Output the (x, y) coordinate of the center of the cell containing the given text.  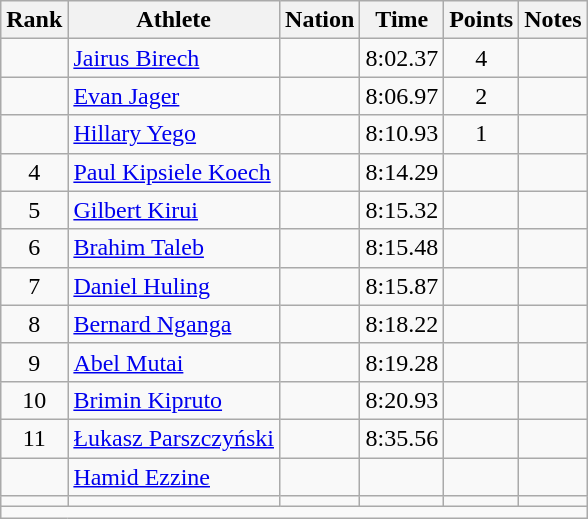
Daniel Huling (174, 286)
1 (482, 134)
Nation (320, 20)
Athlete (174, 20)
8:10.93 (402, 134)
8:18.22 (402, 324)
Brahim Taleb (174, 248)
8:20.93 (402, 400)
Abel Mutai (174, 362)
8:14.29 (402, 172)
8:06.97 (402, 96)
10 (34, 400)
8:19.28 (402, 362)
6 (34, 248)
Evan Jager (174, 96)
8:15.48 (402, 248)
2 (482, 96)
Points (482, 20)
Hamid Ezzine (174, 477)
8:15.32 (402, 210)
8:35.56 (402, 438)
11 (34, 438)
Hillary Yego (174, 134)
Jairus Birech (174, 58)
Notes (553, 20)
Rank (34, 20)
Paul Kipsiele Koech (174, 172)
Gilbert Kirui (174, 210)
7 (34, 286)
Bernard Nganga (174, 324)
8 (34, 324)
5 (34, 210)
Brimin Kipruto (174, 400)
Time (402, 20)
9 (34, 362)
8:15.87 (402, 286)
8:02.37 (402, 58)
Łukasz Parszczyński (174, 438)
